Extract the (x, y) coordinate from the center of the cell holding the provided text.  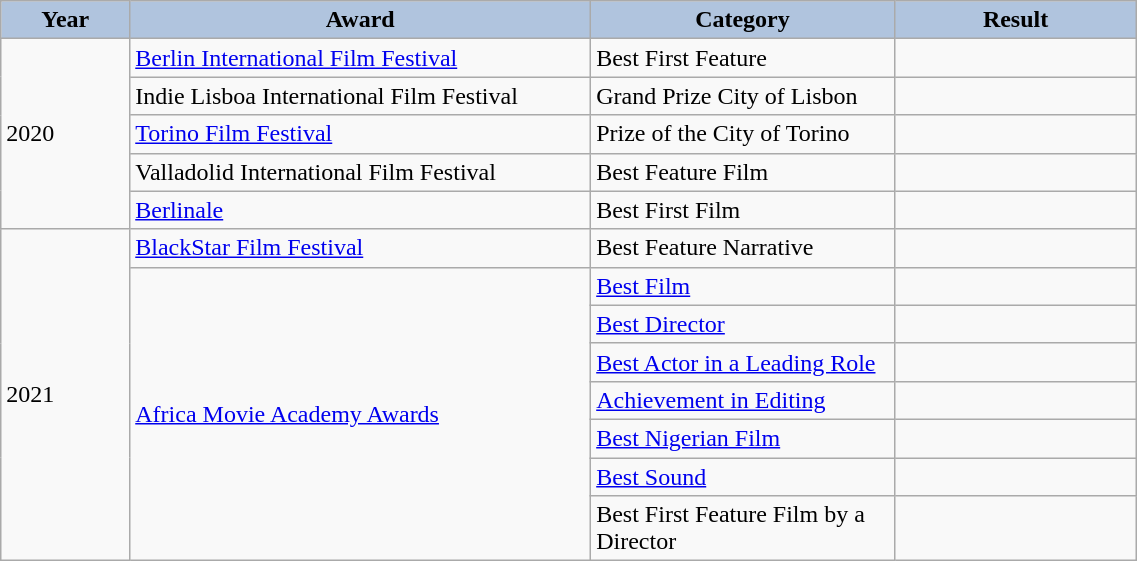
Best Sound (743, 477)
Best Nigerian Film (743, 438)
Best Feature Narrative (743, 248)
Achievement in Editing (743, 400)
2020 (66, 134)
Prize of the City of Torino (743, 134)
Category (743, 20)
Best First Film (743, 210)
2021 (66, 395)
Berlin International Film Festival (360, 58)
Best Feature Film (743, 172)
Indie Lisboa International Film Festival (360, 96)
Best First Feature (743, 58)
Best First Feature Film by a Director (743, 528)
Year (66, 20)
Africa Movie Academy Awards (360, 414)
Berlinale (360, 210)
Valladolid International Film Festival (360, 172)
Best Actor in a Leading Role (743, 362)
Grand Prize City of Lisbon (743, 96)
Award (360, 20)
Result (1016, 20)
Torino Film Festival (360, 134)
Best Director (743, 324)
BlackStar Film Festival (360, 248)
Best Film (743, 286)
